Extract the [x, y] coordinate from the center of the cell holding the provided text.  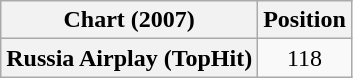
Chart (2007) [130, 20]
Russia Airplay (TopHit) [130, 58]
118 [305, 58]
Position [305, 20]
